Scan for the cell matching the given text and deliver its [x, y] coordinate at center. 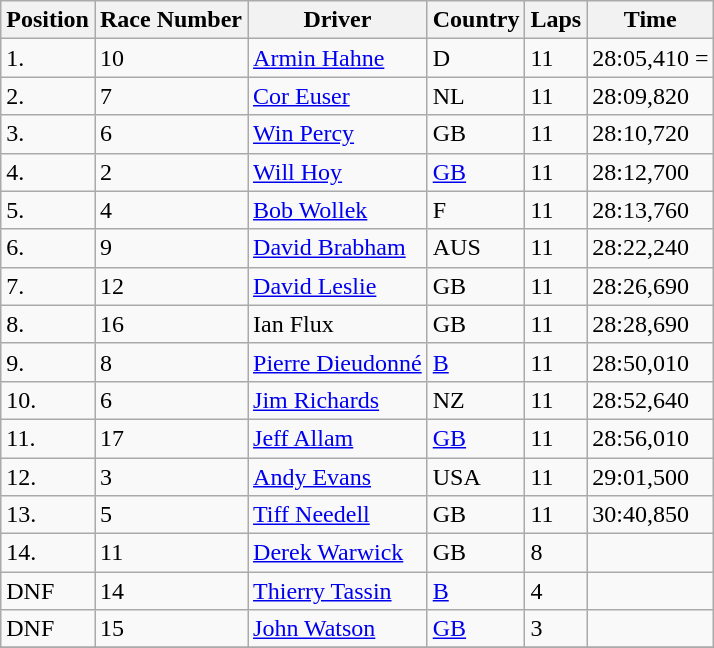
13. [48, 515]
Cor Euser [338, 96]
11. [48, 438]
Race Number [170, 20]
15 [170, 629]
28:56,010 [650, 438]
28:05,410 = [650, 58]
28:13,760 [650, 210]
14 [170, 591]
AUS [476, 248]
28:10,720 [650, 134]
10. [48, 400]
Time [650, 20]
1. [48, 58]
28:22,240 [650, 248]
6. [48, 248]
Country [476, 20]
Thierry Tassin [338, 591]
D [476, 58]
28:09,820 [650, 96]
John Watson [338, 629]
28:26,690 [650, 286]
9. [48, 362]
Jeff Allam [338, 438]
Jim Richards [338, 400]
Pierre Dieudonné [338, 362]
28:12,700 [650, 172]
2. [48, 96]
Andy Evans [338, 477]
10 [170, 58]
30:40,850 [650, 515]
Bob Wollek [338, 210]
5. [48, 210]
14. [48, 553]
29:01,500 [650, 477]
Armin Hahne [338, 58]
17 [170, 438]
9 [170, 248]
Will Hoy [338, 172]
5 [170, 515]
16 [170, 324]
28:50,010 [650, 362]
28:52,640 [650, 400]
F [476, 210]
Derek Warwick [338, 553]
NL [476, 96]
3. [48, 134]
Laps [556, 20]
David Leslie [338, 286]
NZ [476, 400]
12. [48, 477]
David Brabham [338, 248]
4. [48, 172]
Position [48, 20]
Driver [338, 20]
Ian Flux [338, 324]
12 [170, 286]
7. [48, 286]
USA [476, 477]
28:28,690 [650, 324]
Tiff Needell [338, 515]
Win Percy [338, 134]
7 [170, 96]
2 [170, 172]
8. [48, 324]
